Extract the [x, y] coordinate from the center of the cell holding the provided text.  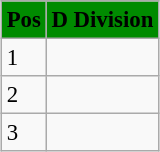
1 [24, 57]
Pos [24, 20]
2 [24, 95]
3 [24, 133]
D Division [102, 20]
